Provide the (X, Y) coordinate of the cell's center where the given text is located.  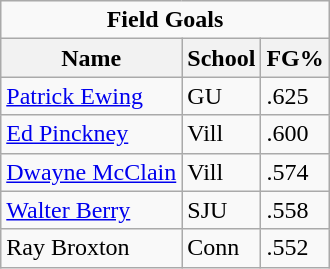
School (222, 58)
Patrick Ewing (92, 96)
.625 (295, 96)
.552 (295, 248)
Name (92, 58)
Walter Berry (92, 210)
.574 (295, 172)
.558 (295, 210)
Ed Pinckney (92, 134)
Field Goals (165, 20)
.600 (295, 134)
FG% (295, 58)
GU (222, 96)
SJU (222, 210)
Dwayne McClain (92, 172)
Conn (222, 248)
Ray Broxton (92, 248)
